Extract the [x, y] coordinate from the center of the cell holding the provided text.  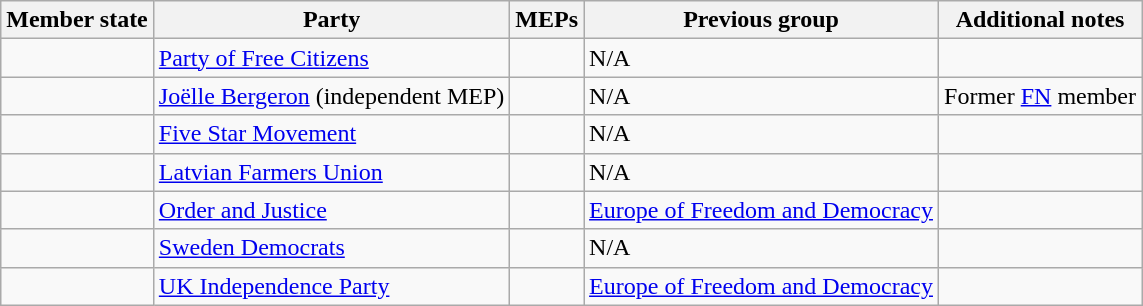
Latvian Farmers Union [332, 172]
UK Independence Party [332, 286]
Additional notes [1040, 20]
Party of Free Citizens [332, 58]
Party [332, 20]
Order and Justice [332, 210]
MEPs [547, 20]
Five Star Movement [332, 134]
Sweden Democrats [332, 248]
Former FN member [1040, 96]
Previous group [762, 20]
Joëlle Bergeron (independent MEP) [332, 96]
Member state [78, 20]
